Determine the [x, y] coordinate at the center of the cell enclosing the given text.  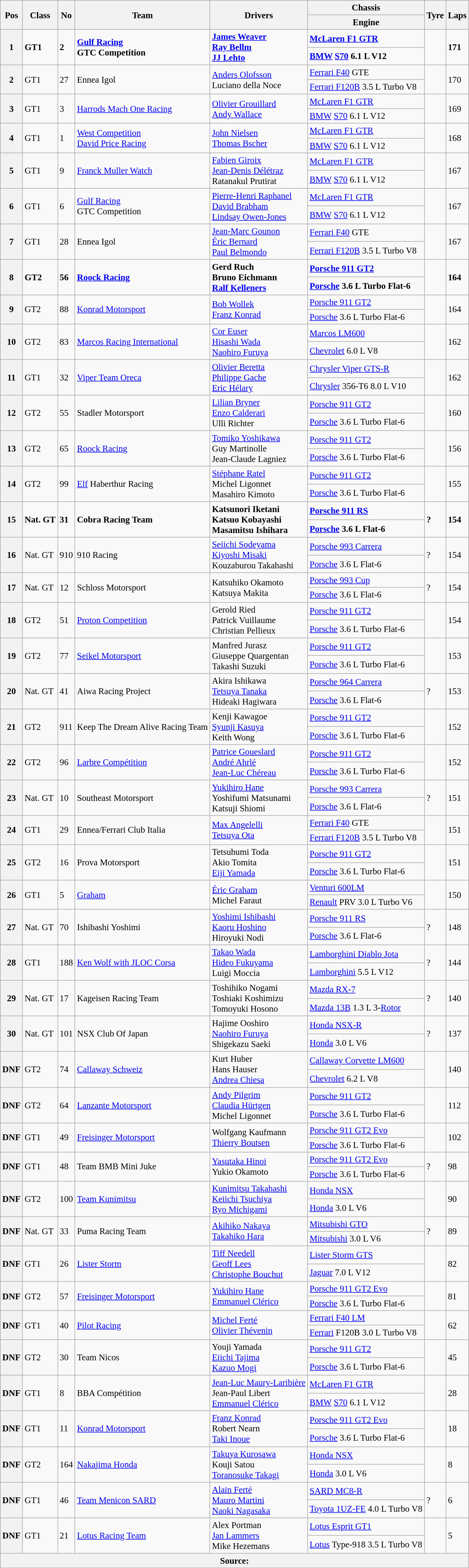
64 [66, 1105]
Franck Muller Watch [142, 170]
13 [12, 449]
65 [66, 449]
Olivier Grouillard Andy Wallace [259, 109]
25 [12, 863]
Patrice Goueslard André Ahrlé Jean-Luc Chéreau [259, 762]
Chrysler Viper GTS-R [366, 368]
Ishibashi Yoshimi [142, 927]
Takuya Kurosawa Kouji Satou Toranosuke Takagi [259, 1464]
Team BMB Mini Juke [142, 1166]
70 [66, 927]
Max Angelelli Tetsuya Ota [259, 830]
Olivier Beretta Philippe Gache Eric Hélary [259, 377]
Franz Konrad Robert Nearn Taki Inoue [259, 1429]
Southeast Motorsport [142, 798]
45 [457, 1358]
55 [66, 413]
49 [66, 1137]
Yasutaka Hinoi Yukio Okamoto [259, 1166]
Drivers [259, 15]
112 [457, 1105]
Lister Storm GTS [366, 1255]
Team Nicos [142, 1358]
20 [12, 691]
SARD MC8-R [366, 1491]
41 [66, 691]
150 [457, 895]
188 [66, 963]
90 [457, 1199]
Proton Competition [142, 620]
Ferrari F40 LM [366, 1318]
Lanzante Motorsport [142, 1105]
19 [12, 656]
155 [457, 484]
82 [457, 1264]
Manfred Jurasz Giuseppe Quargentan Takashi Suzuki [259, 656]
Kurt Huber Hans Hauser Andrea Chiesa [259, 1070]
Class [40, 15]
910 [66, 555]
160 [457, 413]
NSX Club Of Japan [142, 1034]
Toyota 1UZ-FE 4.0 L Turbo V8 [366, 1509]
56 [66, 277]
Nakajima Honda [142, 1464]
Lotus Esprit GT1 [366, 1526]
Bob Wollek Franz Konrad [259, 310]
Marcos Racing International [142, 342]
Pilot Racing [142, 1325]
Takao Wada Hideo Fukuyama Luigi Moccia [259, 963]
171 [457, 47]
Schloss Motorsport [142, 588]
Michel Ferté Olivier Thévenin [259, 1325]
Mazda RX-7 [366, 990]
Seiichi Sodeyama Kiyoshi Misaki Kouzaburou Takahashi [259, 555]
Stéphane Ratel Michel Ligonnet Masahiro Kimoto [259, 484]
Venturi 600LM [366, 888]
Lister Storm [142, 1264]
Ennea/Ferrari Club Italia [142, 830]
57 [66, 1296]
169 [457, 109]
Kunimitsu Takahashi Keiichi Tsuchiya Ryo Michigami [259, 1199]
Elf Haberthur Racing [142, 484]
Porsche 964 Carrera [366, 682]
Stadler Motorsport [142, 413]
Anders Olofsson Luciano della Noce [259, 80]
137 [457, 1034]
Kageisen Racing Team [142, 998]
Harrods Mach One Racing [142, 109]
Alain Ferté Mauro Martini Naoki Nagasaka [259, 1500]
62 [457, 1325]
Puma Racing Team [142, 1231]
7 [12, 241]
Tetsuhumi Toda Akio Tomita Eiji Yamada [259, 863]
48 [66, 1166]
Chassis [366, 8]
Ken Wolf with JLOC Corsa [142, 963]
Keep The Dream Alive Racing Team [142, 727]
168 [457, 138]
Source: [234, 1561]
Yukihiro Hane Yoshifumi Matsunami Katsuji Shiomi [259, 798]
No [66, 15]
83 [66, 342]
77 [66, 656]
Lotus Type-918 3.5 L Turbo V8 [366, 1544]
Katsunori Iketani Katsuo Kobayashi Masamitsu Ishihara [259, 520]
Graham [142, 895]
24 [12, 830]
Team Kunimitsu [142, 1199]
46 [66, 1500]
Katsuhiko Okamoto Katsuya Makita [259, 588]
Éric Graham Michel Faraut [259, 895]
Tomiko Yoshikawa Guy Martinolle Jean-Claude Lagniez [259, 449]
James Weaver Ray Bellm JJ Lehto [259, 47]
Andy Pilgrim Claudia Hürtgen Michel Ligonnet [259, 1105]
88 [66, 310]
40 [66, 1325]
96 [66, 762]
Akihiko Nakaya Takahiko Hara [259, 1231]
170 [457, 80]
Jean-Luc Maury-Laribière Jean-Paul Libert Emmanuel Clérico [259, 1393]
14 [12, 484]
Renault PRV 3.0 L Turbo V6 [366, 902]
51 [66, 620]
Porsche 993 Cup [366, 580]
144 [457, 963]
BBA Compétition [142, 1393]
74 [66, 1070]
Laps [457, 15]
Honda NSX-R [366, 1025]
Lotus Racing Team [142, 1535]
Callaway Schweiz [142, 1070]
Yoshimi Ishibashi Kaoru Hoshino Hiroyuki Nodi [259, 927]
101 [66, 1034]
99 [66, 484]
156 [457, 449]
Cobra Racing Team [142, 520]
Callaway Corvette LM600 [366, 1061]
Prova Motorsport [142, 863]
23 [12, 798]
100 [66, 1199]
32 [66, 377]
Toshihiko Nogami Toshiaki Koshimizu Tomoyuki Hosono [259, 998]
98 [457, 1166]
Engine [366, 23]
John Nielsen Thomas Bscher [259, 138]
Jaguar 7.0 L V12 [366, 1273]
Tiff Needell Geoff Lees Christophe Bouchut [259, 1264]
Tyre [435, 15]
Lilian Bryner Enzo Calderari Ulli Richter [259, 413]
4 [12, 138]
Pierre-Henri Raphanel David Brabham Lindsay Owen-Jones [259, 206]
911 [66, 727]
Yukihiro Hane Emmanuel Clérico [259, 1296]
Jean-Marc Gounon Éric Bernard Paul Belmondo [259, 241]
Team [142, 15]
Chrysler 356-T6 8.0 L V10 [366, 386]
Chevrolet 6.2 L V8 [366, 1078]
Mitsubishi GTO [366, 1224]
31 [66, 520]
Youji Yamada Eiichi Tajima Kazuo Mogi [259, 1358]
Gerd Ruch Bruno Eichmann Ralf Kelleners [259, 277]
Gerold Ried Patrick Vuillaume Christian Pellieux [259, 620]
15 [12, 520]
Team Menicon SARD [142, 1500]
Lamborghini 5.5 L V12 [366, 972]
33 [66, 1231]
22 [12, 762]
Hajime Ooshiro Naohiro Furuya Shigekazu Saeki [259, 1034]
Mazda 13B 1.3 L 3-Rotor [366, 1007]
89 [457, 1231]
Cor Euser Hisashi Wada Naohiro Furuya [259, 342]
Chevrolet 6.0 L V8 [366, 351]
Marcos LM600 [366, 333]
Wolfgang Kaufmann Thierry Boutsen [259, 1137]
Pos [12, 15]
Lamborghini Diablo Jota [366, 954]
Aiwa Racing Project [142, 691]
Larbre Compétition [142, 762]
910 Racing [142, 555]
West Competition David Price Racing [142, 138]
Seikel Motorsport [142, 656]
102 [457, 1137]
Mitsubishi 3.0 L V6 [366, 1239]
Kenji Kawagoe Syunji Kasuya Keith Wong [259, 727]
Fabien Giroix Jean-Denis Délétraz Ratanakul Prutirat [259, 170]
Alex Portman Jan Lammers Mike Hezemans [259, 1535]
Viper Team Oreca [142, 377]
81 [457, 1296]
Akira Ishikawa Tetsuya TanakaHideaki Hagiwara [259, 691]
Ferrari F120B 3.0 L Turbo V8 [366, 1333]
148 [457, 927]
